Extract the [x, y] coordinate from the center of the cell holding the provided text.  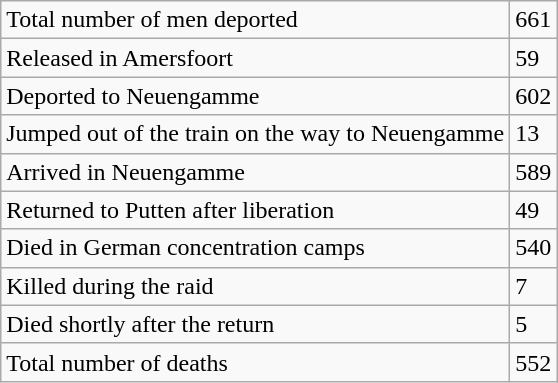
7 [534, 286]
589 [534, 172]
602 [534, 96]
Total number of deaths [256, 362]
Died in German concentration camps [256, 248]
Jumped out of the train on the way to Neuengamme [256, 134]
Killed during the raid [256, 286]
552 [534, 362]
Released in Amersfoort [256, 58]
5 [534, 324]
540 [534, 248]
59 [534, 58]
49 [534, 210]
13 [534, 134]
Total number of men deported [256, 20]
Returned to Putten after liberation [256, 210]
Died shortly after the return [256, 324]
Deported to Neuengamme [256, 96]
Arrived in Neuengamme [256, 172]
661 [534, 20]
